Scan for the cell matching the given text and deliver its (X, Y) coordinate at center. 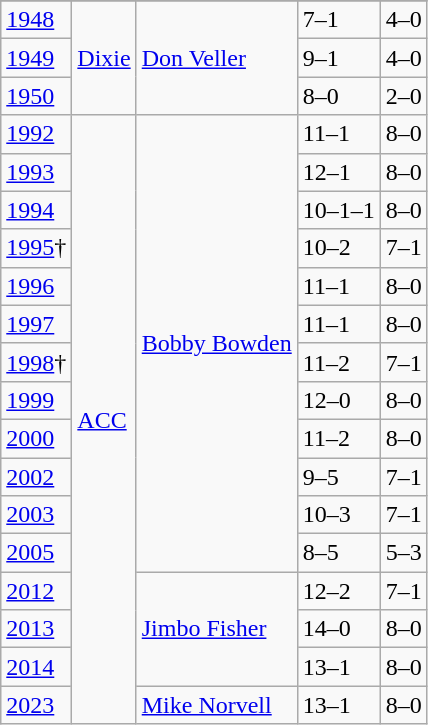
10–1–1 (338, 210)
1995† (36, 248)
2002 (36, 477)
2014 (36, 667)
5–3 (404, 553)
8–5 (338, 553)
Bobby Bowden (216, 344)
2000 (36, 438)
10–2 (338, 248)
1994 (36, 210)
14–0 (338, 629)
12–1 (338, 172)
1999 (36, 400)
Mike Norvell (216, 705)
2–0 (404, 96)
Jimbo Fisher (216, 629)
Don Veller (216, 58)
9–1 (338, 58)
1992 (36, 134)
ACC (104, 420)
12–0 (338, 400)
1996 (36, 286)
2012 (36, 591)
2003 (36, 515)
1993 (36, 172)
1950 (36, 96)
10–3 (338, 515)
1949 (36, 58)
2023 (36, 705)
Dixie (104, 58)
1998† (36, 362)
1997 (36, 324)
2013 (36, 629)
1948 (36, 20)
9–5 (338, 477)
2005 (36, 553)
12–2 (338, 591)
